Output the [X, Y] coordinate of the center of the cell containing the given text.  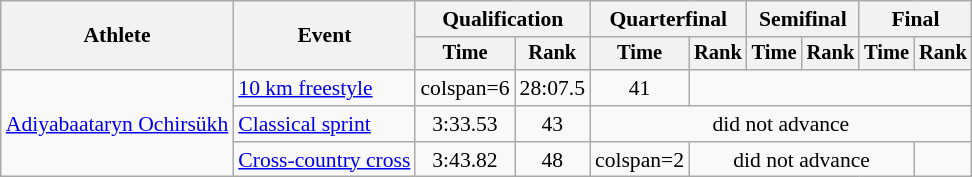
Final [915, 19]
Quarterfinal [668, 19]
3:33.53 [464, 124]
did not advance [781, 124]
Qualification [502, 19]
Athlete [118, 36]
Semifinal [803, 19]
colspan=6 [464, 88]
Event [324, 36]
Classical sprint [324, 124]
Adiyabaataryn Ochirsükh [118, 124]
43 [552, 124]
10 km freestyle [324, 88]
41 [640, 88]
28:07.5 [552, 88]
